Capture the cell that displays the provided text and extract its [X, Y] central coordinate. 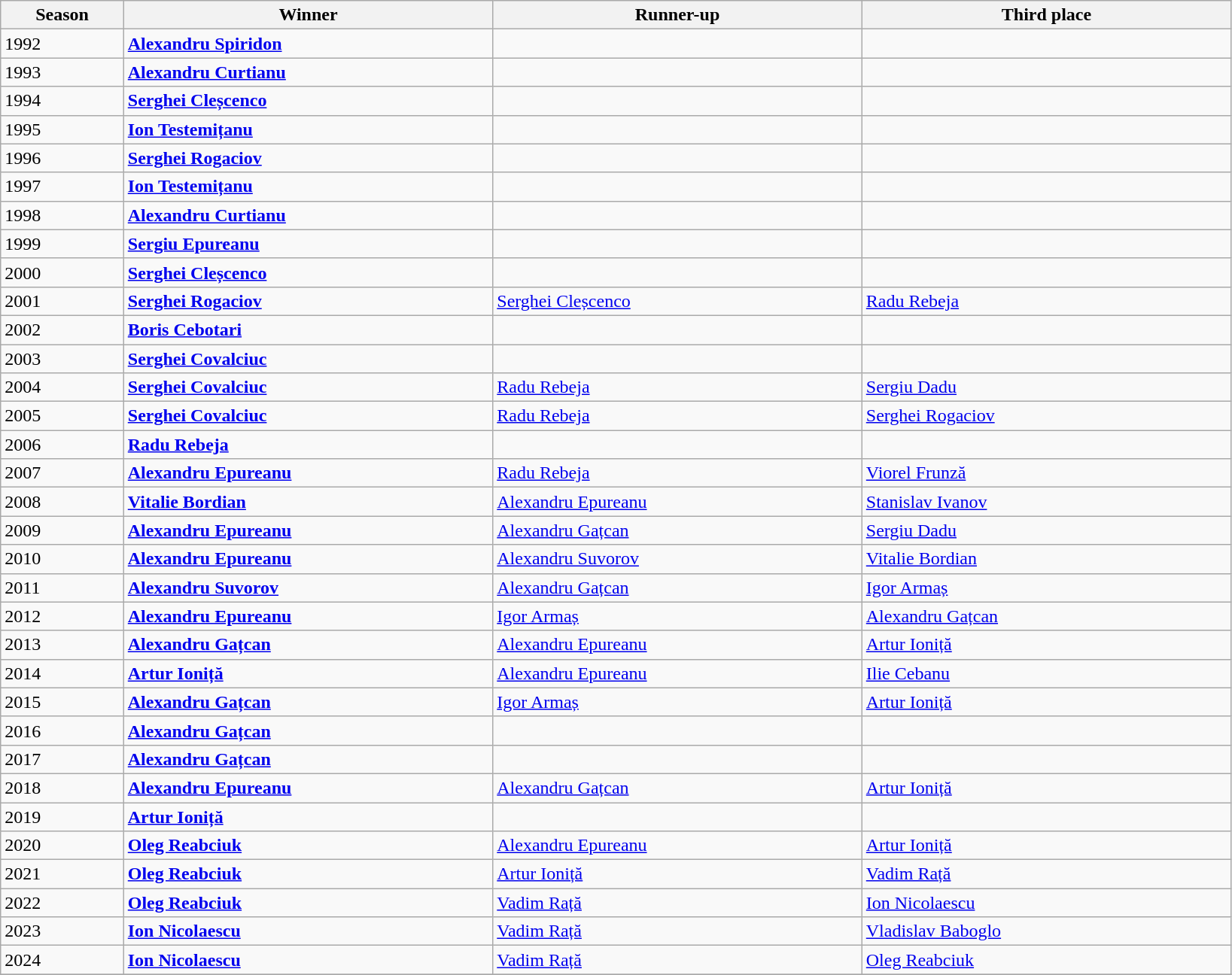
2016 [62, 730]
Third place [1046, 15]
Winner [308, 15]
2017 [62, 759]
1995 [62, 129]
Sergiu Epureanu [308, 244]
2010 [62, 559]
1993 [62, 72]
Season [62, 15]
2005 [62, 416]
2022 [62, 903]
2000 [62, 272]
2001 [62, 301]
1994 [62, 101]
2020 [62, 846]
Runner-up [677, 15]
2024 [62, 960]
1996 [62, 158]
Ilie Cebanu [1046, 673]
Alexandru Spiridon [308, 44]
1992 [62, 44]
Viorel Frunză [1046, 473]
Boris Cebotari [308, 330]
Vladislav Baboglo [1046, 931]
2021 [62, 874]
2009 [62, 530]
Stanislav Ivanov [1046, 502]
2013 [62, 645]
2004 [62, 387]
2019 [62, 816]
2014 [62, 673]
1997 [62, 187]
2002 [62, 330]
2023 [62, 931]
2011 [62, 588]
2003 [62, 359]
2012 [62, 616]
2018 [62, 788]
2015 [62, 702]
1999 [62, 244]
1998 [62, 215]
2007 [62, 473]
2008 [62, 502]
2006 [62, 445]
